Find where the given text appears and provide that cell's center as (X, Y) coordinate. 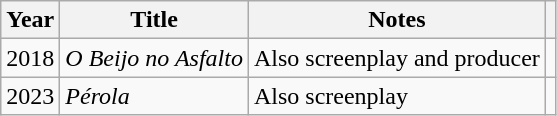
Year (30, 20)
Pérola (154, 96)
Also screenplay (396, 96)
O Beijo no Asfalto (154, 58)
2023 (30, 96)
Title (154, 20)
Also screenplay and producer (396, 58)
Notes (396, 20)
2018 (30, 58)
